Scan for the cell matching the given text and deliver its [X, Y] coordinate at center. 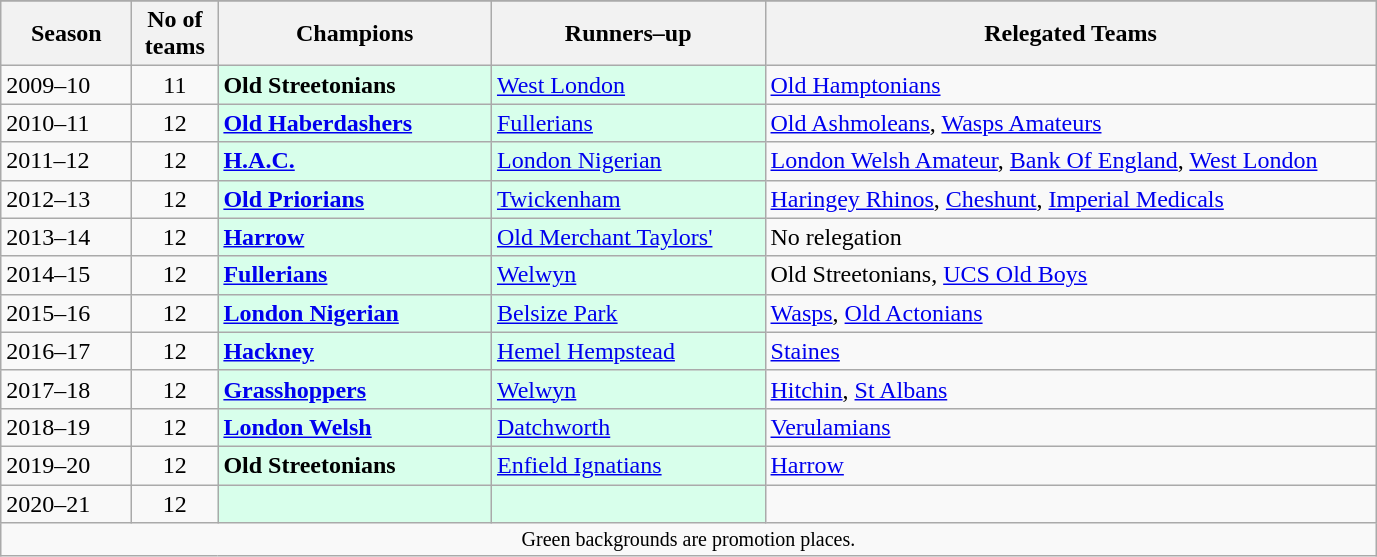
Hackney [355, 351]
Old Streetonians, UCS Old Boys [1070, 275]
2020–21 [66, 503]
2016–17 [66, 351]
2017–18 [66, 389]
Old Priorians [355, 199]
Wasps, Old Actonians [1070, 313]
London Welsh Amateur, Bank Of England, West London [1070, 161]
Runners–up [628, 34]
2019–20 [66, 465]
2009–10 [66, 85]
Old Haberdashers [355, 123]
2015–16 [66, 313]
Grasshoppers [355, 389]
H.A.C. [355, 161]
Relegated Teams [1070, 34]
2011–12 [66, 161]
Datchworth [628, 427]
Old Merchant Taylors' [628, 237]
Hemel Hempstead [628, 351]
11 [175, 85]
London Welsh [355, 427]
2012–13 [66, 199]
Old Hamptonians [1070, 85]
Green backgrounds are promotion places. [688, 540]
No of teams [175, 34]
Enfield Ignatians [628, 465]
Hitchin, St Albans [1070, 389]
Haringey Rhinos, Cheshunt, Imperial Medicals [1070, 199]
Champions [355, 34]
Staines [1070, 351]
Verulamians [1070, 427]
2014–15 [66, 275]
Belsize Park [628, 313]
2013–14 [66, 237]
Twickenham [628, 199]
2010–11 [66, 123]
2018–19 [66, 427]
Season [66, 34]
Old Ashmoleans, Wasps Amateurs [1070, 123]
No relegation [1070, 237]
West London [628, 85]
